Output the (X, Y) coordinate of the center of the cell containing the given text.  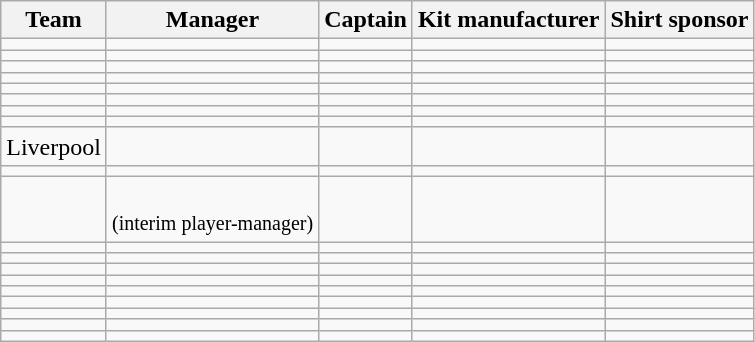
Shirt sponsor (680, 20)
Captain (366, 20)
Kit manufacturer (508, 20)
Manager (212, 20)
(interim player-manager) (212, 208)
Liverpool (54, 146)
Team (54, 20)
